Scan for the cell matching the given text and deliver its (x, y) coordinate at center. 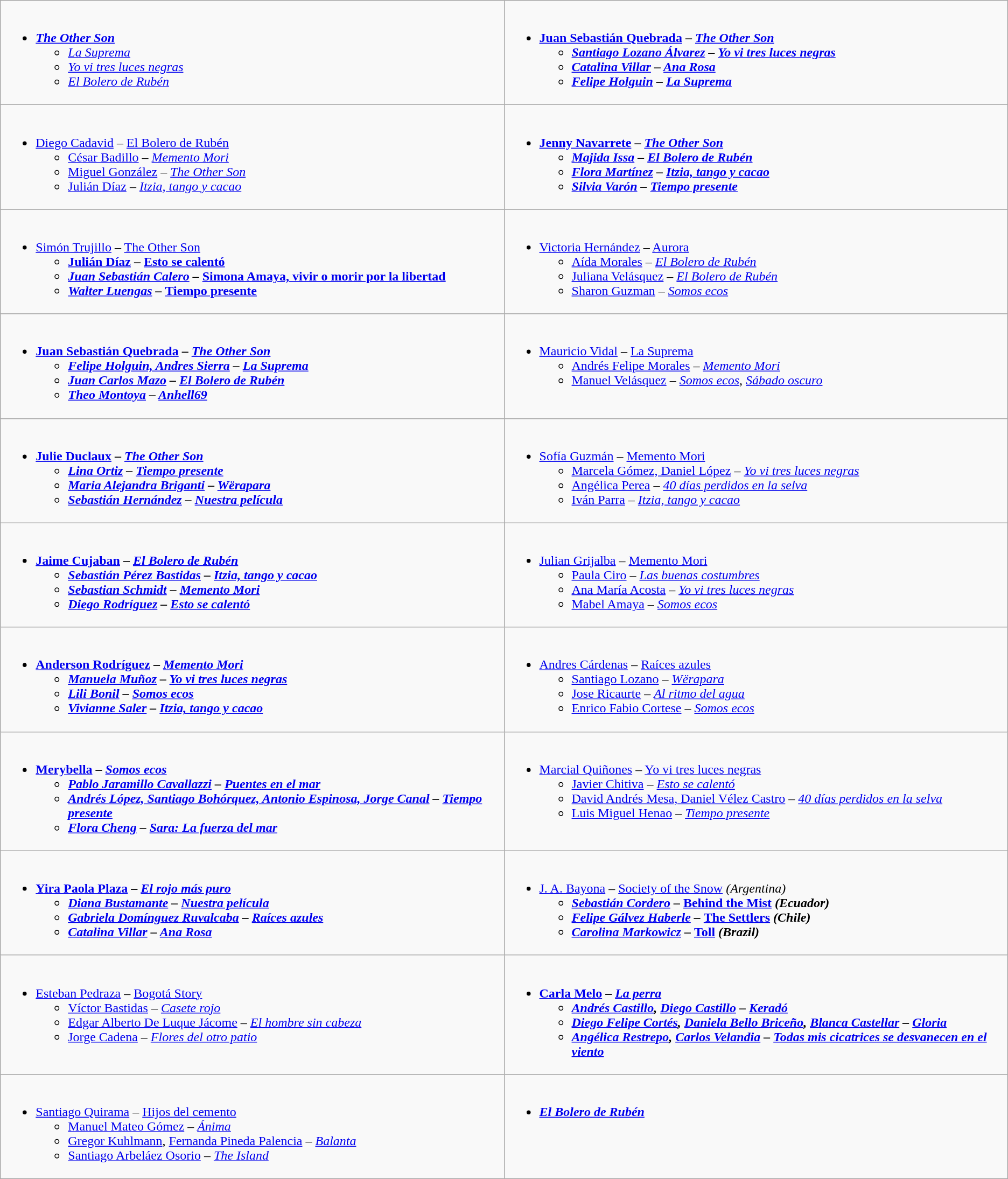
Diego Cadavid – El Bolero de RubénCésar Badillo – Memento MoriMiguel González – The Other SonJulián Díaz – Itzia, tango y cacao (252, 157)
Jaime Cujaban – El Bolero de RubénSebastián Pérez Bastidas – Itzia, tango y cacaoSebastian Schmidt – Memento MoriDiego Rodríguez – Esto se calentó (252, 575)
Juan Sebastián Quebrada – The Other SonSantiago Lozano Álvarez – Yo vi tres luces negrasCatalina Villar – Ana RosaFelipe Holguin – La Suprema (756, 53)
Juan Sebastián Quebrada – The Other SonFelipe Holguin, Andres Sierra – La SupremaJuan Carlos Mazo – El Bolero de RubénTheo Montoya – Anhell69 (252, 366)
Mauricio Vidal – La SupremaAndrés Felipe Morales – Memento MoriManuel Velásquez – Somos ecos, Sábado oscuro (756, 366)
The Other SonLa SupremaYo vi tres luces negrasEl Bolero de Rubén (252, 53)
Julie Duclaux – The Other SonLina Ortiz – Tiempo presenteMaria Alejandra Briganti – WëraparaSebastián Hernández – Nuestra película (252, 471)
Yira Paola Plaza – El rojo más puroDiana Bustamante – Nuestra películaGabriela Domínguez Ruvalcaba – Raíces azulesCatalina Villar – Ana Rosa (252, 903)
Jenny Navarrete – The Other SonMajida Issa – El Bolero de RubénFlora Martínez – Itzia, tango y cacaoSilvia Varón – Tiempo presente (756, 157)
Andres Cárdenas – Raíces azulesSantiago Lozano – WëraparaJose Ricaurte – Al ritmo del aguaEnrico Fabio Cortese – Somos ecos (756, 679)
El Bolero de Rubén (756, 1126)
Anderson Rodríguez – Memento MoriManuela Muñoz – Yo vi tres luces negrasLili Bonil – Somos ecosVivianne Saler – Itzia, tango y cacao (252, 679)
Julian Grijalba – Memento MoriPaula Ciro – Las buenas costumbresAna María Acosta – Yo vi tres luces negrasMabel Amaya – Somos ecos (756, 575)
Esteban Pedraza – Bogotá StoryVíctor Bastidas – Casete rojoEdgar Alberto De Luque Jácome – El hombre sin cabezaJorge Cadena – Flores del otro patio (252, 1014)
Victoria Hernández – AuroraAída Morales – El Bolero de RubénJuliana Velásquez – El Bolero de RubénSharon Guzman – Somos ecos (756, 262)
